Pinpoint the cell where the given text exists, returning its (x, y) midpoint coordinate. 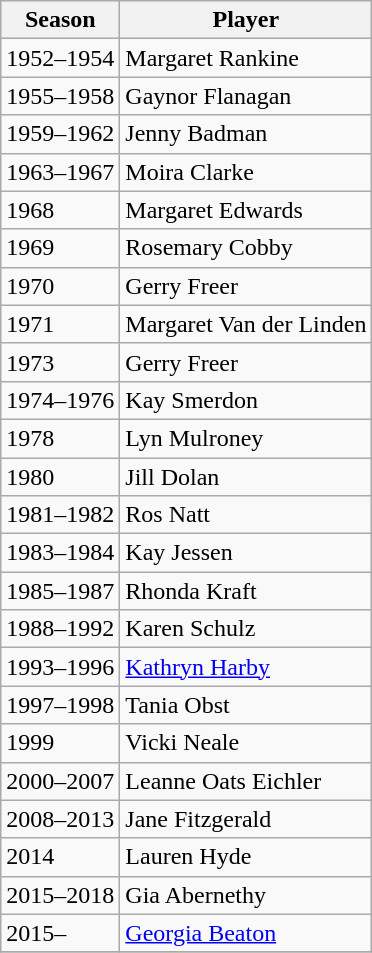
1971 (60, 324)
2015–2018 (60, 895)
Margaret Van der Linden (246, 324)
Gaynor Flanagan (246, 96)
Margaret Edwards (246, 210)
Player (246, 20)
1980 (60, 477)
1993–1996 (60, 667)
Lauren Hyde (246, 857)
1969 (60, 248)
1955–1958 (60, 96)
1959–1962 (60, 134)
Gia Abernethy (246, 895)
1981–1982 (60, 515)
Rhonda Kraft (246, 591)
Kathryn Harby (246, 667)
1985–1987 (60, 591)
1988–1992 (60, 629)
1997–1998 (60, 705)
1974–1976 (60, 400)
1978 (60, 438)
Vicki Neale (246, 743)
1983–1984 (60, 553)
1973 (60, 362)
1952–1954 (60, 58)
2008–2013 (60, 819)
Rosemary Cobby (246, 248)
Kay Jessen (246, 553)
2014 (60, 857)
Margaret Rankine (246, 58)
1999 (60, 743)
2015– (60, 933)
Leanne Oats Eichler (246, 781)
Season (60, 20)
Jane Fitzgerald (246, 819)
Tania Obst (246, 705)
Jenny Badman (246, 134)
2000–2007 (60, 781)
Ros Natt (246, 515)
1963–1967 (60, 172)
1968 (60, 210)
Kay Smerdon (246, 400)
Karen Schulz (246, 629)
Moira Clarke (246, 172)
Jill Dolan (246, 477)
Lyn Mulroney (246, 438)
Georgia Beaton (246, 933)
1970 (60, 286)
